Return (x, y) of the center of cell containing provided text 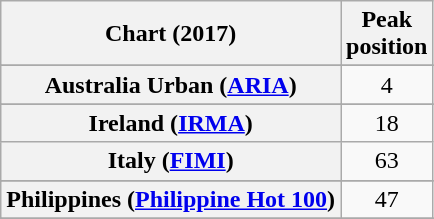
Ireland (IRMA) (171, 123)
4 (387, 85)
Peakposition (387, 34)
Italy (FIMI) (171, 161)
47 (387, 199)
18 (387, 123)
63 (387, 161)
Australia Urban (ARIA) (171, 85)
Chart (2017) (171, 34)
Philippines (Philippine Hot 100) (171, 199)
